Search for the cell housing the specified text and yield its [X, Y] center coordinate. 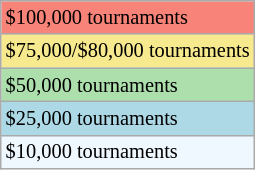
$75,000/$80,000 tournaments [128, 51]
$100,000 tournaments [128, 17]
$50,000 tournaments [128, 85]
$25,000 tournaments [128, 118]
$10,000 tournaments [128, 152]
